Return (X, Y) of the center of cell containing provided text 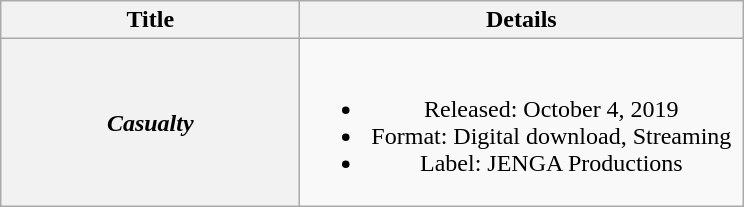
Details (522, 20)
Casualty (150, 122)
Released: October 4, 2019Format: Digital download, StreamingLabel: JENGA Productions (522, 122)
Title (150, 20)
